Scan for the cell matching the given text and deliver its [X, Y] coordinate at center. 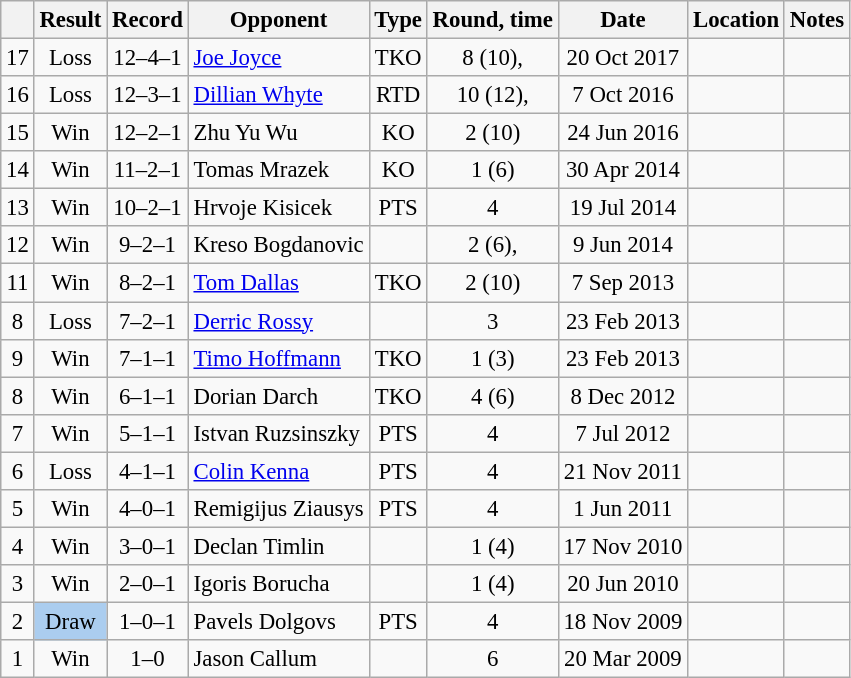
12 [18, 245]
4–0–1 [148, 509]
30 Apr 2014 [623, 170]
Date [623, 20]
9–2–1 [148, 245]
Type [398, 20]
11 [18, 283]
4–1–1 [148, 471]
2 [18, 621]
12–4–1 [148, 58]
6–1–1 [148, 396]
7 Oct 2016 [623, 95]
5–1–1 [148, 433]
7–2–1 [148, 321]
10–2–1 [148, 208]
1 Jun 2011 [623, 509]
17 Nov 2010 [623, 546]
7 Sep 2013 [623, 283]
Dillian Whyte [278, 95]
7 Jul 2012 [623, 433]
1 (3) [492, 358]
12–3–1 [148, 95]
8–2–1 [148, 283]
Istvan Ruzsinszky [278, 433]
8 (10), [492, 58]
1–0–1 [148, 621]
12–2–1 [148, 133]
2 (6), [492, 245]
20 Jun 2010 [623, 584]
Tom Dallas [278, 283]
Location [736, 20]
17 [18, 58]
24 Jun 2016 [623, 133]
Tomas Mrazek [278, 170]
21 Nov 2011 [623, 471]
Dorian Darch [278, 396]
15 [18, 133]
1 [18, 659]
1 (6) [492, 170]
19 Jul 2014 [623, 208]
7–1–1 [148, 358]
3–0–1 [148, 546]
5 [18, 509]
Kreso Bogdanovic [278, 245]
Result [70, 20]
9 Jun 2014 [623, 245]
20 Mar 2009 [623, 659]
16 [18, 95]
4 (6) [492, 396]
Hrvoje Kisicek [278, 208]
18 Nov 2009 [623, 621]
RTD [398, 95]
14 [18, 170]
Draw [70, 621]
Remigijus Ziausys [278, 509]
Colin Kenna [278, 471]
Igoris Borucha [278, 584]
Timo Hoffmann [278, 358]
8 Dec 2012 [623, 396]
Notes [816, 20]
Record [148, 20]
Zhu Yu Wu [278, 133]
20 Oct 2017 [623, 58]
Declan Timlin [278, 546]
Jason Callum [278, 659]
Opponent [278, 20]
10 (12), [492, 95]
Pavels Dolgovs [278, 621]
7 [18, 433]
13 [18, 208]
Joe Joyce [278, 58]
9 [18, 358]
2–0–1 [148, 584]
1–0 [148, 659]
Derric Rossy [278, 321]
Round, time [492, 20]
11–2–1 [148, 170]
